Identify which cell holds the provided text, then report its [x, y] central coordinate. 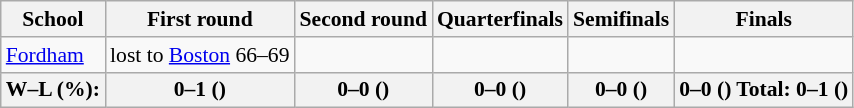
lost to Boston 66–69 [200, 55]
0–0 () Total: 0–1 () [764, 90]
Quarterfinals [500, 19]
Finals [764, 19]
Semifinals [621, 19]
0–1 () [200, 90]
Fordham [53, 55]
Second round [363, 19]
School [53, 19]
W–L (%): [53, 90]
First round [200, 19]
